Identify which cell holds the provided text, then report its (X, Y) central coordinate. 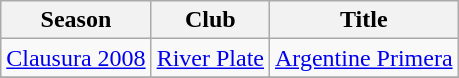
Season (76, 20)
Title (364, 20)
River Plate (210, 58)
Argentine Primera (364, 58)
Clausura 2008 (76, 58)
Club (210, 20)
